Extract the (X, Y) coordinate from the center of the cell holding the provided text.  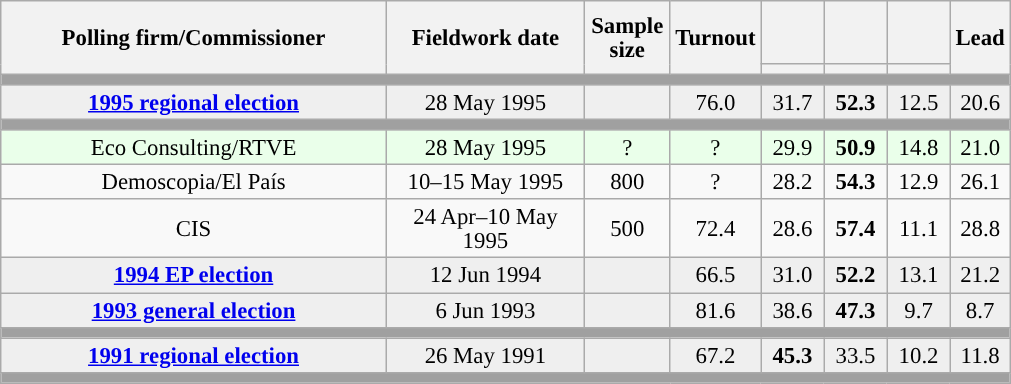
12.5 (918, 102)
11.1 (918, 230)
Eco Consulting/RTVE (194, 148)
26 May 1991 (485, 356)
57.4 (856, 230)
28.8 (980, 230)
Sample size (627, 38)
24 Apr–10 May 1995 (485, 230)
800 (627, 182)
12 Jun 1994 (485, 276)
28.6 (792, 230)
47.3 (856, 310)
21.0 (980, 148)
6 Jun 1993 (485, 310)
12.9 (918, 182)
8.7 (980, 310)
13.1 (918, 276)
67.2 (716, 356)
10.2 (918, 356)
CIS (194, 230)
29.9 (792, 148)
50.9 (856, 148)
11.8 (980, 356)
21.2 (980, 276)
72.4 (716, 230)
10–15 May 1995 (485, 182)
33.5 (856, 356)
1991 regional election (194, 356)
31.7 (792, 102)
Lead (980, 38)
14.8 (918, 148)
9.7 (918, 310)
52.3 (856, 102)
Polling firm/Commissioner (194, 38)
66.5 (716, 276)
54.3 (856, 182)
500 (627, 230)
38.6 (792, 310)
76.0 (716, 102)
26.1 (980, 182)
20.6 (980, 102)
45.3 (792, 356)
1993 general election (194, 310)
1994 EP election (194, 276)
Demoscopia/El País (194, 182)
31.0 (792, 276)
Turnout (716, 38)
Fieldwork date (485, 38)
52.2 (856, 276)
81.6 (716, 310)
1995 regional election (194, 102)
28.2 (792, 182)
